Identify which cell holds the provided text, then report its (x, y) central coordinate. 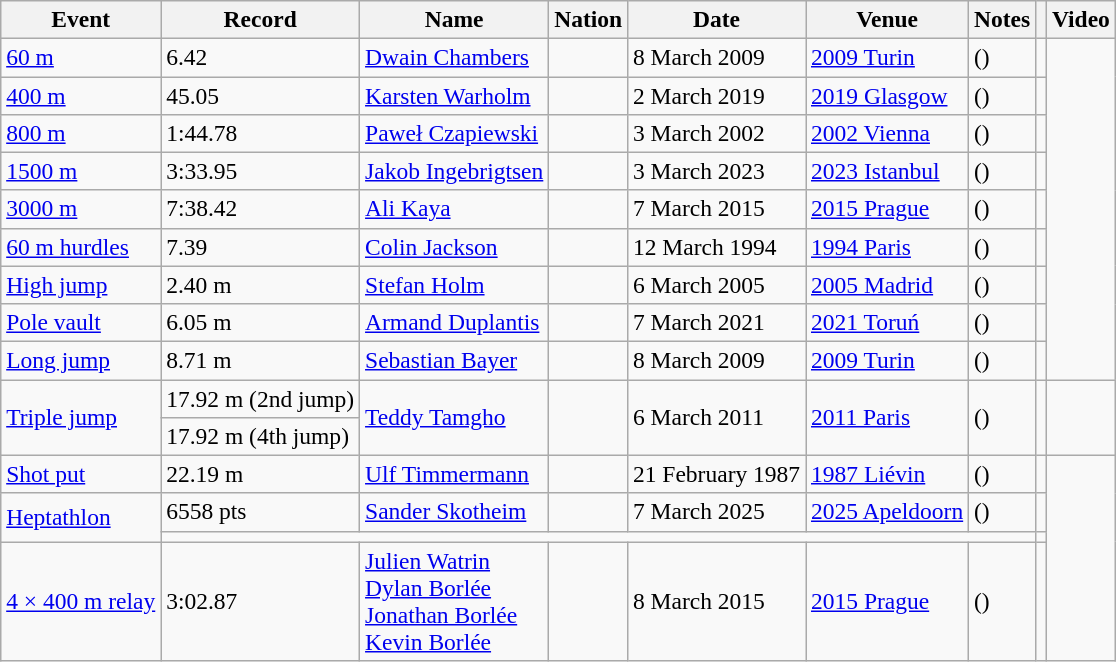
Karsten Warholm (454, 95)
7:38.42 (260, 209)
2002 Vienna (888, 133)
12 March 1994 (717, 247)
400 m (81, 95)
1987 Liévin (888, 474)
3000 m (81, 209)
21 February 1987 (717, 474)
Ulf Timmermann (454, 474)
3:02.87 (260, 602)
Nation (588, 19)
Sebastian Bayer (454, 360)
8.71 m (260, 360)
Event (81, 19)
Paweł Czapiewski (454, 133)
7.39 (260, 247)
Long jump (81, 360)
800 m (81, 133)
6 March 2011 (717, 417)
22.19 m (260, 474)
2023 Istanbul (888, 171)
2 March 2019 (717, 95)
Notes (1002, 19)
1994 Paris (888, 247)
3:33.95 (260, 171)
2021 Toruń (888, 322)
6.05 m (260, 322)
2011 Paris (888, 417)
Video (1082, 19)
Record (260, 19)
2005 Madrid (888, 285)
60 m (81, 57)
Dwain Chambers (454, 57)
1500 m (81, 171)
17.92 m (2nd jump) (260, 398)
High jump (81, 285)
Armand Duplantis (454, 322)
4 × 400 m relay (81, 602)
Shot put (81, 474)
7 March 2015 (717, 209)
Pole vault (81, 322)
45.05 (260, 95)
6558 pts (260, 512)
Ali Kaya (454, 209)
Stefan Holm (454, 285)
3 March 2002 (717, 133)
2025 Apeldoorn (888, 512)
2.40 m (260, 285)
Sander Skotheim (454, 512)
Colin Jackson (454, 247)
Jakob Ingebrigtsen (454, 171)
7 March 2025 (717, 512)
7 March 2021 (717, 322)
1:44.78 (260, 133)
Julien WatrinDylan BorléeJonathan BorléeKevin Borlée (454, 602)
2019 Glasgow (888, 95)
60 m hurdles (81, 247)
Date (717, 19)
Venue (888, 19)
6.42 (260, 57)
Heptathlon (81, 518)
3 March 2023 (717, 171)
17.92 m (4th jump) (260, 436)
8 March 2015 (717, 602)
Triple jump (81, 417)
Teddy Tamgho (454, 417)
Name (454, 19)
6 March 2005 (717, 285)
